Return [x, y] of the center of cell containing provided text 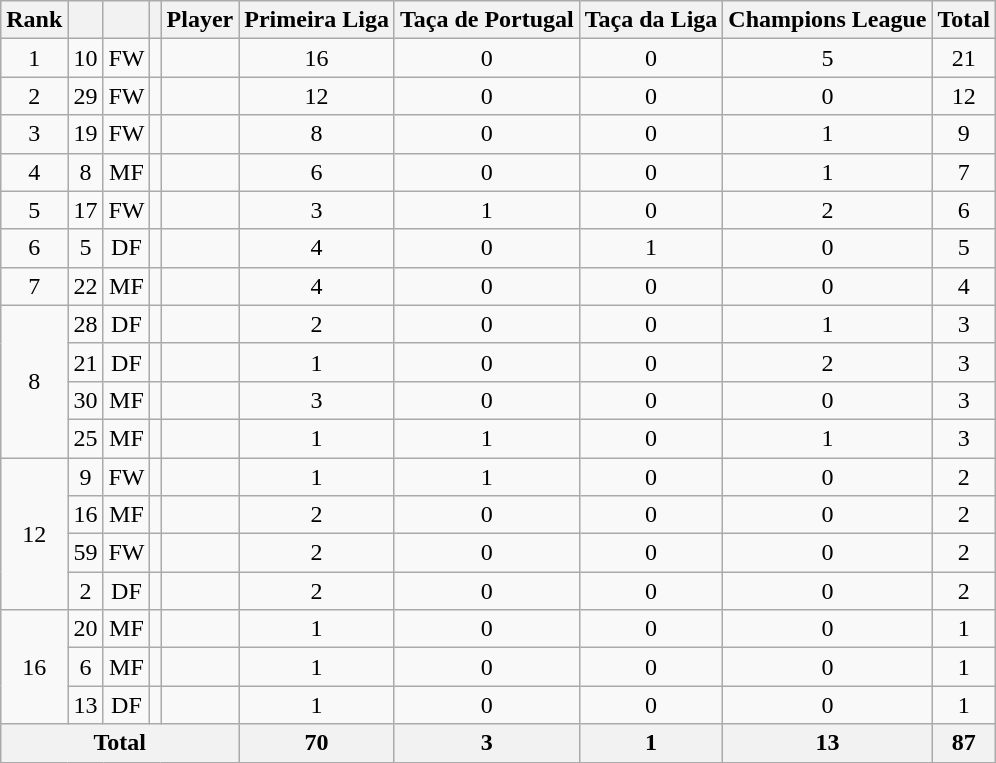
25 [86, 438]
Champions League [828, 20]
59 [86, 553]
22 [86, 286]
70 [317, 743]
Primeira Liga [317, 20]
30 [86, 400]
Rank [34, 20]
20 [86, 629]
Player [200, 20]
17 [86, 210]
10 [86, 58]
87 [964, 743]
19 [86, 134]
Taça de Portugal [486, 20]
Taça da Liga [651, 20]
29 [86, 96]
28 [86, 324]
